Detect which cell encompasses the target text, then output its [x, y] center coordinate. 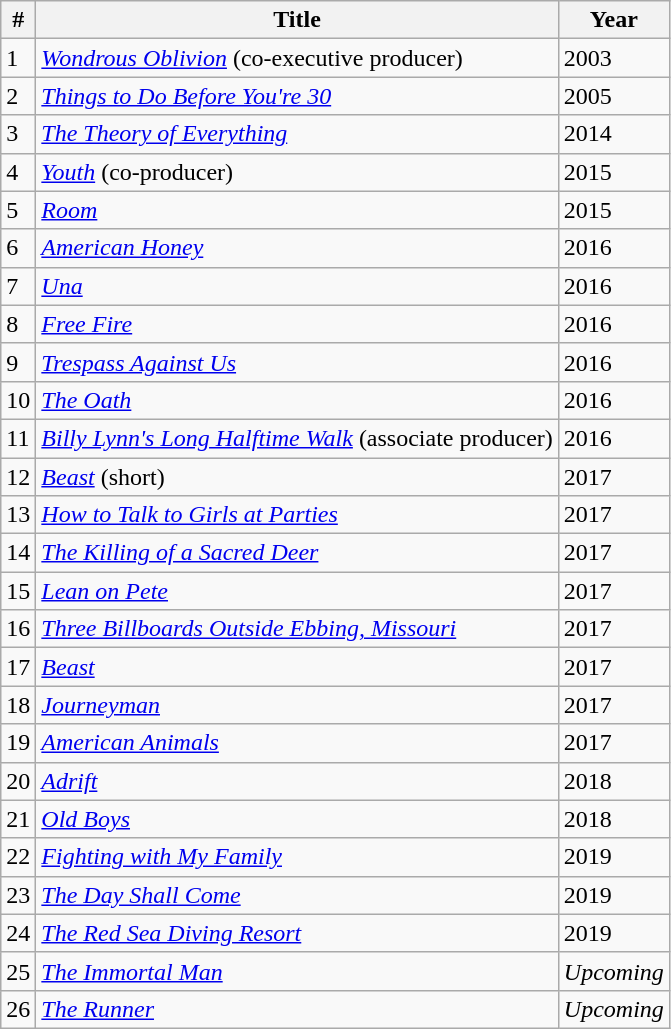
Youth (co-producer) [297, 172]
14 [18, 553]
Room [297, 210]
Old Boys [297, 819]
American Honey [297, 248]
The Runner [297, 1009]
Year [614, 20]
10 [18, 400]
Beast [297, 667]
26 [18, 1009]
16 [18, 629]
The Theory of Everything [297, 134]
1 [18, 58]
Beast (short) [297, 477]
23 [18, 895]
The Oath [297, 400]
6 [18, 248]
The Immortal Man [297, 971]
Adrift [297, 781]
Things to Do Before You're 30 [297, 96]
Fighting with My Family [297, 857]
8 [18, 324]
12 [18, 477]
15 [18, 591]
Una [297, 286]
13 [18, 515]
The Red Sea Diving Resort [297, 933]
5 [18, 210]
Trespass Against Us [297, 362]
20 [18, 781]
7 [18, 286]
25 [18, 971]
The Killing of a Sacred Deer [297, 553]
Billy Lynn's Long Halftime Walk (associate producer) [297, 438]
Journeyman [297, 705]
11 [18, 438]
17 [18, 667]
22 [18, 857]
Three Billboards Outside Ebbing, Missouri [297, 629]
American Animals [297, 743]
19 [18, 743]
How to Talk to Girls at Parties [297, 515]
# [18, 20]
Wondrous Oblivion (co-executive producer) [297, 58]
2014 [614, 134]
2003 [614, 58]
2 [18, 96]
Free Fire [297, 324]
24 [18, 933]
4 [18, 172]
2005 [614, 96]
3 [18, 134]
Title [297, 20]
The Day Shall Come [297, 895]
21 [18, 819]
9 [18, 362]
Lean on Pete [297, 591]
18 [18, 705]
